Output the [X, Y] coordinate of the center of the cell containing the given text.  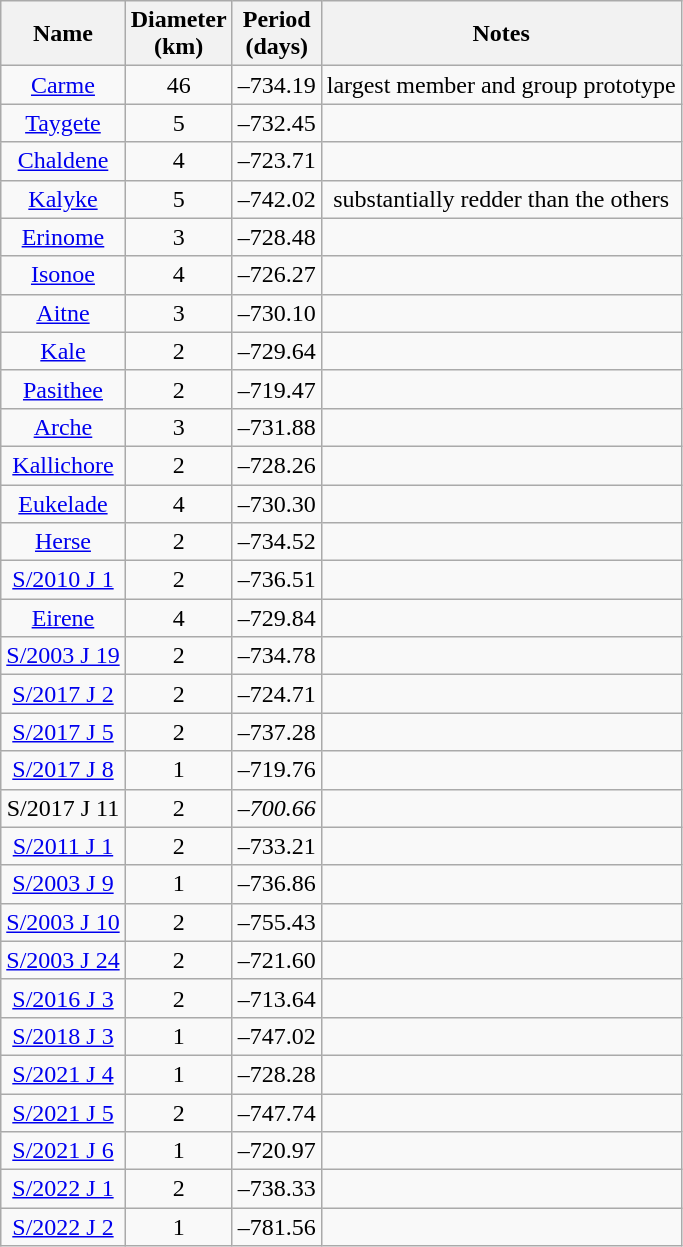
–732.45 [276, 123]
S/2016 J 3 [63, 998]
Name [63, 34]
S/2017 J 5 [63, 732]
–730.10 [276, 313]
Taygete [63, 123]
Eukelade [63, 503]
–719.47 [276, 389]
–747.74 [276, 1113]
–720.97 [276, 1151]
–700.66 [276, 808]
Carme [63, 85]
–747.02 [276, 1036]
–734.52 [276, 542]
S/2017 J 11 [63, 808]
Herse [63, 542]
–755.43 [276, 922]
Aitne [63, 313]
–728.26 [276, 465]
S/2003 J 10 [63, 922]
S/2003 J 19 [63, 656]
–736.51 [276, 580]
–781.56 [276, 1227]
–737.28 [276, 732]
–719.76 [276, 770]
–724.71 [276, 694]
S/2017 J 8 [63, 770]
S/2021 J 5 [63, 1113]
Diameter(km) [178, 34]
–738.33 [276, 1189]
Kalyke [63, 199]
–728.48 [276, 237]
46 [178, 85]
S/2021 J 6 [63, 1151]
Erinome [63, 237]
–731.88 [276, 427]
S/2011 J 1 [63, 846]
–742.02 [276, 199]
–734.78 [276, 656]
Chaldene [63, 161]
–728.28 [276, 1074]
S/2003 J 24 [63, 960]
Eirene [63, 618]
Kallichore [63, 465]
Arche [63, 427]
S/2018 J 3 [63, 1036]
–736.86 [276, 884]
Pasithee [63, 389]
–734.19 [276, 85]
–723.71 [276, 161]
–713.64 [276, 998]
S/2021 J 4 [63, 1074]
–729.64 [276, 351]
Notes [501, 34]
Isonoe [63, 275]
–721.60 [276, 960]
largest member and group prototype [501, 85]
S/2003 J 9 [63, 884]
–733.21 [276, 846]
Period(days) [276, 34]
substantially redder than the others [501, 199]
Kale [63, 351]
–729.84 [276, 618]
–726.27 [276, 275]
S/2010 J 1 [63, 580]
S/2022 J 1 [63, 1189]
–730.30 [276, 503]
S/2017 J 2 [63, 694]
S/2022 J 2 [63, 1227]
